Pinpoint the cell where the given text exists, returning its (X, Y) midpoint coordinate. 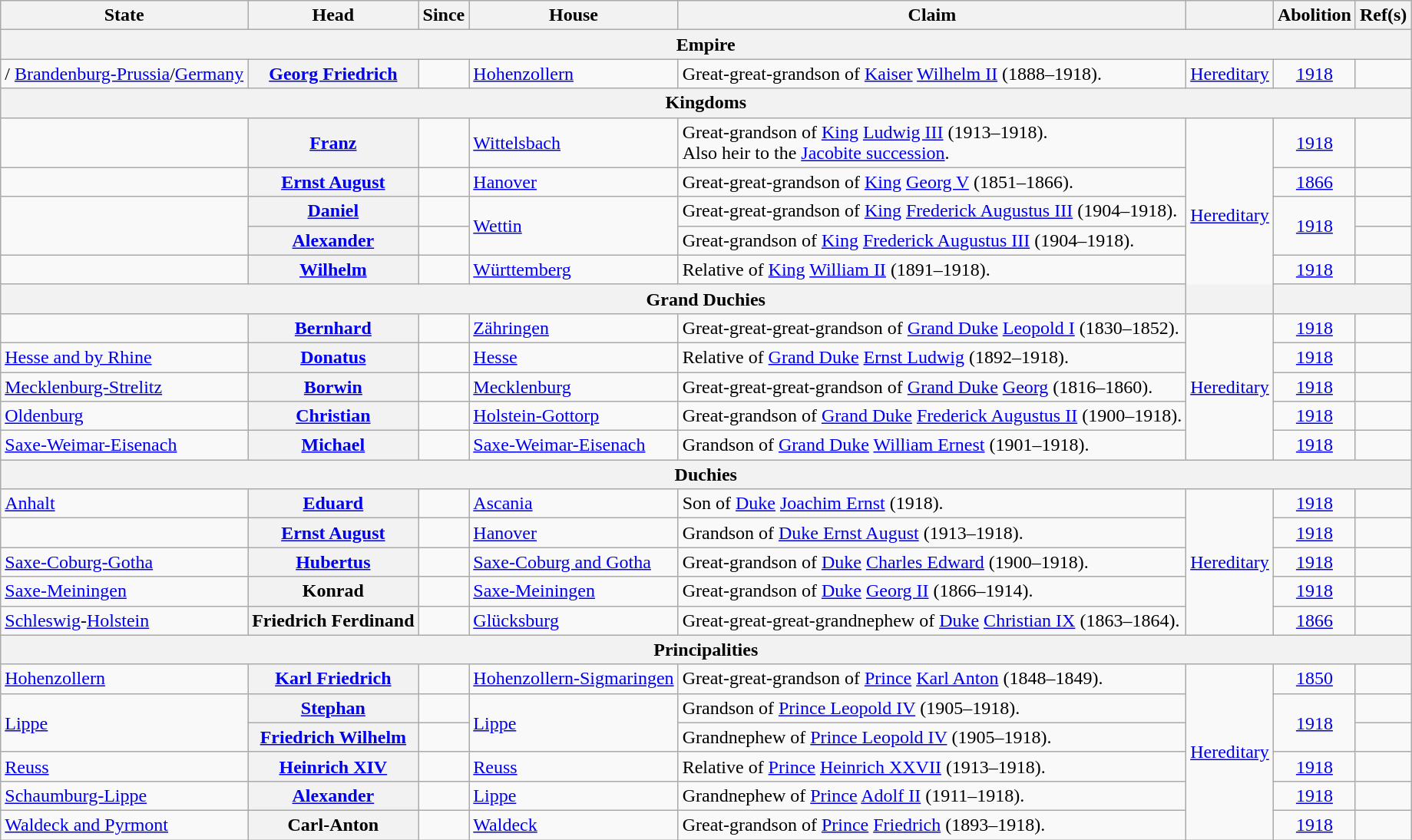
Principalities (706, 650)
Great-great-grandson of King Georg V (1851–1866). (932, 182)
Son of Duke Joachim Ernst (1918). (932, 504)
Great-great-great-grandson of Grand Duke Georg (1816–1860). (932, 386)
Stephan (333, 708)
Wettin (574, 226)
Abolition (1314, 15)
Eduard (333, 504)
Mecklenburg (574, 386)
Christian (333, 416)
Saxe-Coburg and Gotha (574, 562)
Friedrich Wilhelm (333, 737)
Great-grandson of Duke Georg II (1866–1914). (932, 591)
Empire (706, 45)
Ascania (574, 504)
Grand Duchies (706, 299)
/ Brandenburg-Prussia/Germany (124, 74)
Bernhard (333, 328)
Great-great-great-grandson of Grand Duke Leopold I (1830–1852). (932, 328)
Württemberg (574, 270)
Great-grandson of King Ludwig III (1913–1918).Also heir to the Jacobite succession. (932, 143)
Michael (333, 445)
State (124, 15)
Hubertus (333, 562)
Great-great-grandson of Kaiser Wilhelm II (1888–1918). (932, 74)
Claim (932, 15)
Kingdoms (706, 103)
Borwin (333, 386)
Heinrich XIV (333, 766)
Waldeck and Pyrmont (124, 825)
Daniel (333, 211)
Grandson of Prince Leopold IV (1905–1918). (932, 708)
Hohenzollern-Sigmaringen (574, 679)
Great-great-grandson of Prince Karl Anton (1848–1849). (932, 679)
Head (333, 15)
Duchies (706, 475)
Mecklenburg-Strelitz (124, 386)
Franz (333, 143)
Karl Friedrich (333, 679)
Hesse and by Rhine (124, 357)
Wittelsbach (574, 143)
Grandson of Duke Ernst August (1913–1918). (932, 533)
Zähringen (574, 328)
Since (444, 15)
Grandnephew of Prince Adolf II (1911–1918). (932, 795)
Konrad (333, 591)
Hesse (574, 357)
Relative of Grand Duke Ernst Ludwig (1892–1918). (932, 357)
Great-grandson of King Frederick Augustus III (1904–1918). (932, 240)
Schleswig-Holstein (124, 620)
Great-great-great-grandnephew of Duke Christian IX (1863–1864). (932, 620)
Glücksburg (574, 620)
Ref(s) (1383, 15)
Relative of Prince Heinrich XXVII (1913–1918). (932, 766)
Great-great-grandson of King Frederick Augustus III (1904–1918). (932, 211)
Relative of King William II (1891–1918). (932, 270)
Holstein-Gottorp (574, 416)
House (574, 15)
Grandnephew of Prince Leopold IV (1905–1918). (932, 737)
Schaumburg-Lippe (124, 795)
1850 (1314, 679)
Oldenburg (124, 416)
Grandson of Grand Duke William Ernest (1901–1918). (932, 445)
Georg Friedrich (333, 74)
Anhalt (124, 504)
Great-grandson of Duke Charles Edward (1900–1918). (932, 562)
Waldeck (574, 825)
Friedrich Ferdinand (333, 620)
Great-grandson of Grand Duke Frederick Augustus II (1900–1918). (932, 416)
Donatus (333, 357)
Carl-Anton (333, 825)
Great-grandson of Prince Friedrich (1893–1918). (932, 825)
Saxe-Coburg-Gotha (124, 562)
Wilhelm (333, 270)
